Detect which cell encompasses the target text, then output its (x, y) center coordinate. 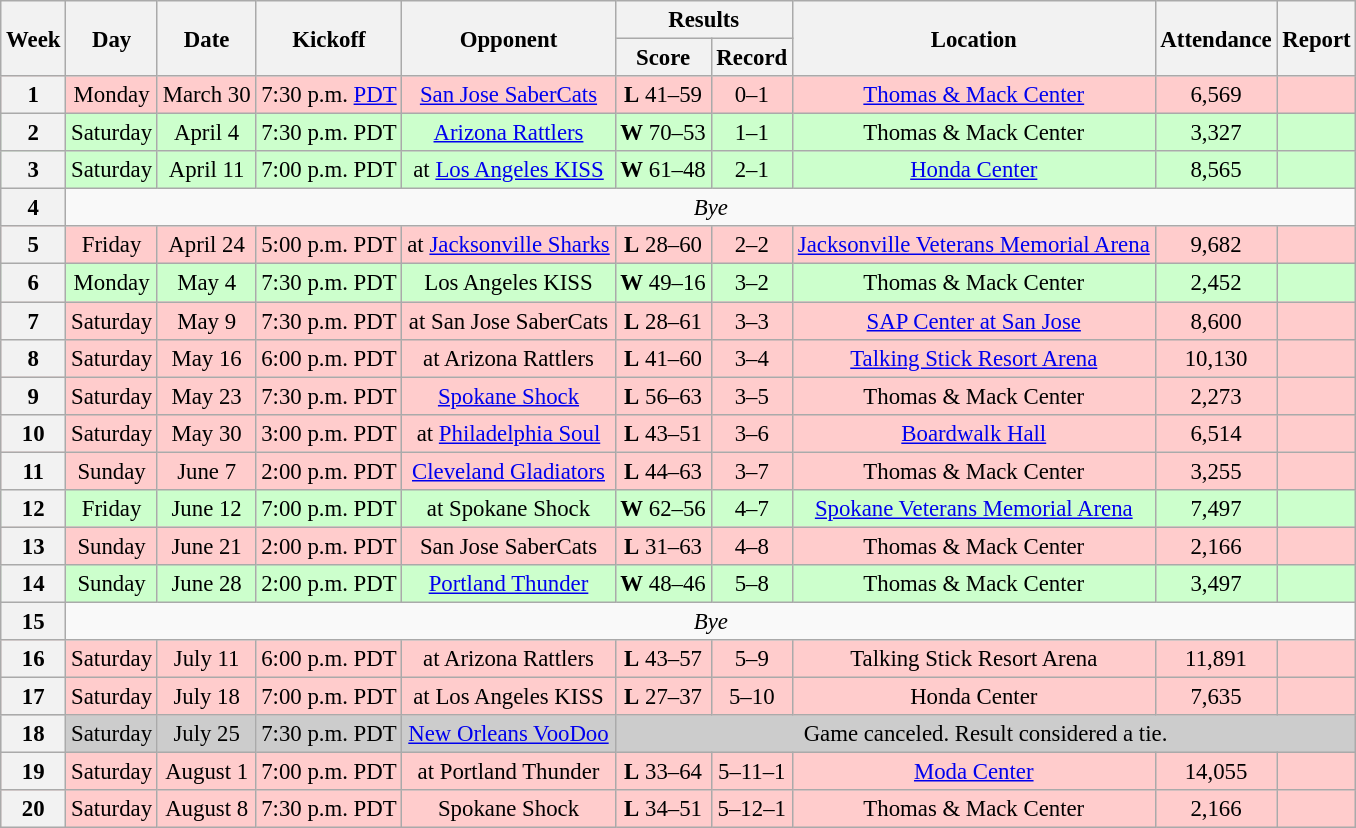
Date (206, 38)
2–1 (752, 170)
3,497 (1216, 584)
July 18 (206, 697)
5–12–1 (752, 809)
W 49–16 (663, 283)
Cleveland Gladiators (508, 471)
Record (752, 58)
at Portland Thunder (508, 772)
3–4 (752, 358)
June 12 (206, 509)
5 (34, 245)
4–8 (752, 546)
Moda Center (974, 772)
W 70–53 (663, 133)
W 48–46 (663, 584)
at Spokane Shock (508, 509)
April 11 (206, 170)
Portland Thunder (508, 584)
16 (34, 659)
9 (34, 396)
7 (34, 321)
May 4 (206, 283)
5:00 p.m. PDT (329, 245)
Los Angeles KISS (508, 283)
5–9 (752, 659)
7,497 (1216, 509)
13 (34, 546)
3–3 (752, 321)
August 8 (206, 809)
June 7 (206, 471)
6,514 (1216, 433)
Week (34, 38)
May 16 (206, 358)
3 (34, 170)
4 (34, 208)
11 (34, 471)
L 44–63 (663, 471)
Boardwalk Hall (974, 433)
L 41–59 (663, 95)
at Philadelphia Soul (508, 433)
March 30 (206, 95)
6 (34, 283)
July 25 (206, 734)
L 56–63 (663, 396)
7,635 (1216, 697)
12 (34, 509)
L 33–64 (663, 772)
2,452 (1216, 283)
April 24 (206, 245)
8,600 (1216, 321)
14 (34, 584)
L 43–57 (663, 659)
June 21 (206, 546)
L 27–37 (663, 697)
11,891 (1216, 659)
May 9 (206, 321)
Kickoff (329, 38)
10 (34, 433)
5–10 (752, 697)
Results (704, 20)
4–7 (752, 509)
3:00 p.m. PDT (329, 433)
Game canceled. Result considered a tie. (986, 734)
8,565 (1216, 170)
17 (34, 697)
3,255 (1216, 471)
L 34–51 (663, 809)
3–7 (752, 471)
3–5 (752, 396)
L 41–60 (663, 358)
5–8 (752, 584)
July 11 (206, 659)
SAP Center at San Jose (974, 321)
at San Jose SaberCats (508, 321)
9,682 (1216, 245)
15 (34, 621)
3–6 (752, 433)
Spokane Veterans Memorial Arena (974, 509)
2–2 (752, 245)
June 28 (206, 584)
5–11–1 (752, 772)
8 (34, 358)
3,327 (1216, 133)
2 (34, 133)
Attendance (1216, 38)
Report (1316, 38)
Day (112, 38)
3–2 (752, 283)
L 28–61 (663, 321)
L 31–63 (663, 546)
August 1 (206, 772)
New Orleans VooDoo (508, 734)
May 30 (206, 433)
April 4 (206, 133)
20 (34, 809)
at Jacksonville Sharks (508, 245)
W 62–56 (663, 509)
Location (974, 38)
1 (34, 95)
May 23 (206, 396)
W 61–48 (663, 170)
2,273 (1216, 396)
Arizona Rattlers (508, 133)
Opponent (508, 38)
Jacksonville Veterans Memorial Arena (974, 245)
14,055 (1216, 772)
Score (663, 58)
1–1 (752, 133)
10,130 (1216, 358)
19 (34, 772)
L 43–51 (663, 433)
18 (34, 734)
L 28–60 (663, 245)
0–1 (752, 95)
6,569 (1216, 95)
